For the text-containing cell, return its midpoint in [x, y] coordinate format. 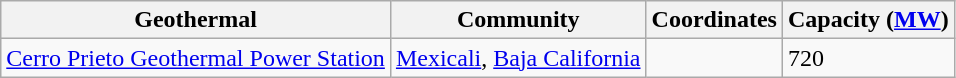
720 [868, 58]
Mexicali, Baja California [518, 58]
Geothermal [196, 20]
Cerro Prieto Geothermal Power Station [196, 58]
Capacity (MW) [868, 20]
Community [518, 20]
Coordinates [714, 20]
